For the text-containing cell, return its midpoint in (X, Y) coordinate format. 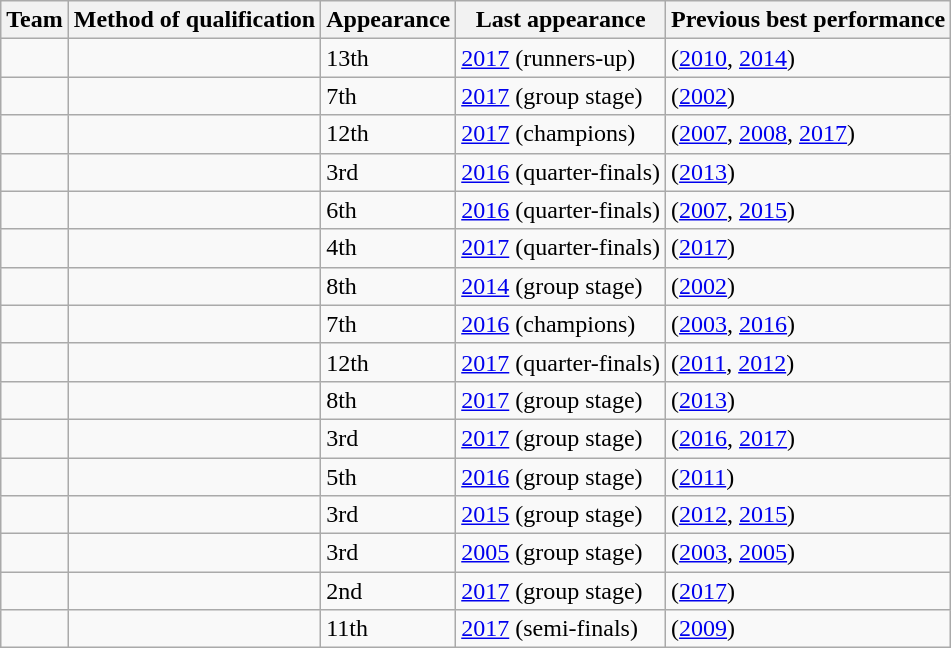
(2011, 2012) (808, 362)
(2003, 2016) (808, 324)
(2003, 2005) (808, 553)
(2009) (808, 629)
Appearance (388, 20)
Previous best performance (808, 20)
2nd (388, 591)
2016 (champions) (561, 324)
2017 (semi-finals) (561, 629)
(2010, 2014) (808, 58)
2017 (runners-up) (561, 58)
Method of qualification (194, 20)
2016 (group stage) (561, 477)
11th (388, 629)
2005 (group stage) (561, 553)
5th (388, 477)
Team (35, 20)
2015 (group stage) (561, 515)
6th (388, 210)
(2012, 2015) (808, 515)
(2011) (808, 477)
Last appearance (561, 20)
(2016, 2017) (808, 438)
(2007, 2015) (808, 210)
13th (388, 58)
4th (388, 248)
2017 (champions) (561, 134)
2014 (group stage) (561, 286)
(2007, 2008, 2017) (808, 134)
